Locate the cell with the specified text and output its (x, y) center coordinate. 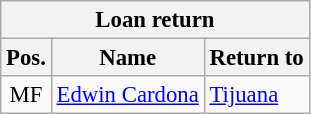
Pos. (26, 58)
Tijuana (256, 95)
Name (128, 58)
Edwin Cardona (128, 95)
Loan return (155, 20)
MF (26, 95)
Return to (256, 58)
